Pinpoint the cell where the given text exists, returning its (x, y) midpoint coordinate. 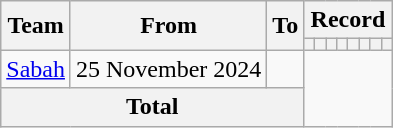
Team (36, 26)
Total (152, 107)
From (168, 26)
Record (348, 20)
25 November 2024 (168, 69)
To (286, 26)
Sabah (36, 69)
